Detect which cell encompasses the target text, then output its [x, y] center coordinate. 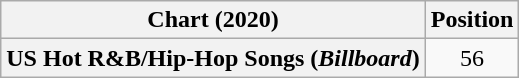
56 [472, 58]
Chart (2020) [213, 20]
Position [472, 20]
US Hot R&B/Hip-Hop Songs (Billboard) [213, 58]
